Locate the cell with the specified text and output its [x, y] center coordinate. 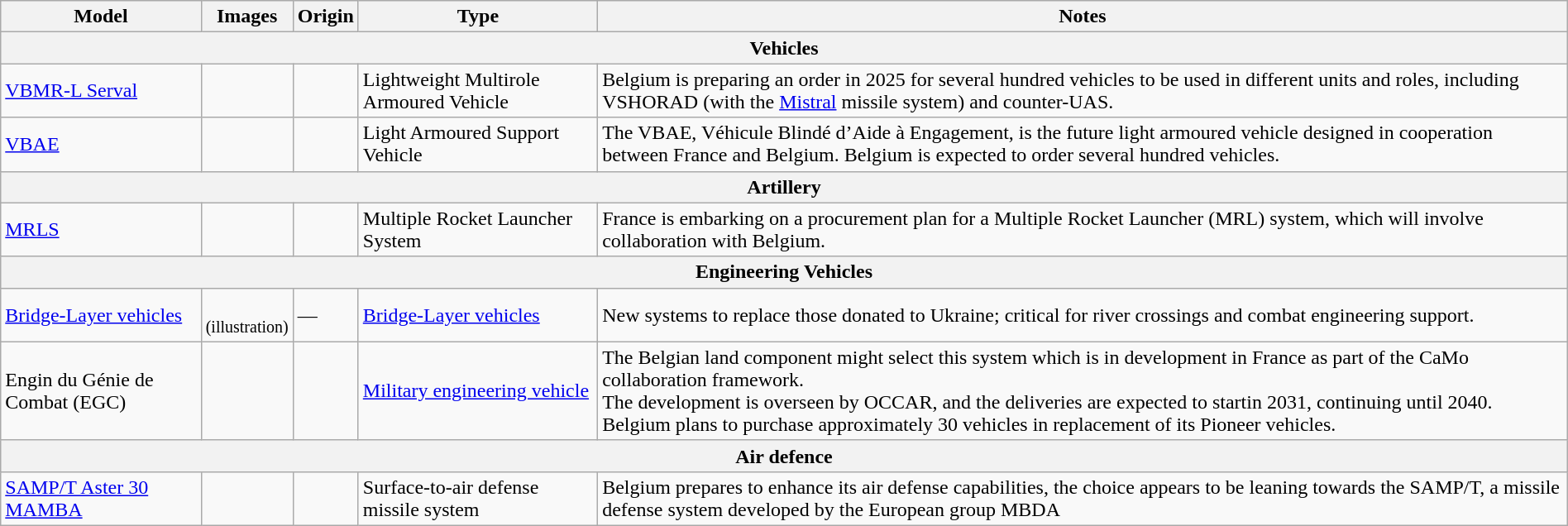
Images [246, 17]
MRLS [101, 230]
SAMP/T Aster 30 MAMBA [101, 498]
VBAE [101, 144]
Engineering Vehicles [784, 272]
Vehicles [784, 48]
Multiple Rocket Launcher System [478, 230]
Type [478, 17]
Air defence [784, 456]
Light Armoured Support Vehicle [478, 144]
France is embarking on a procurement plan for a Multiple Rocket Launcher (MRL) system, which will involve collaboration with Belgium. [1083, 230]
Engin du Génie de Combat (EGC) [101, 390]
Model [101, 17]
(illustration) [246, 314]
VBMR-L Serval [101, 91]
Origin [326, 17]
Notes [1083, 17]
New systems to replace those donated to Ukraine; critical for river crossings and combat engineering support. [1083, 314]
Lightweight Multirole Armoured Vehicle [478, 91]
Surface-to-air defense missile system [478, 498]
— [326, 314]
Military engineering vehicle [478, 390]
Artillery [784, 187]
